Locate the cell with the specified text and output its (x, y) center coordinate. 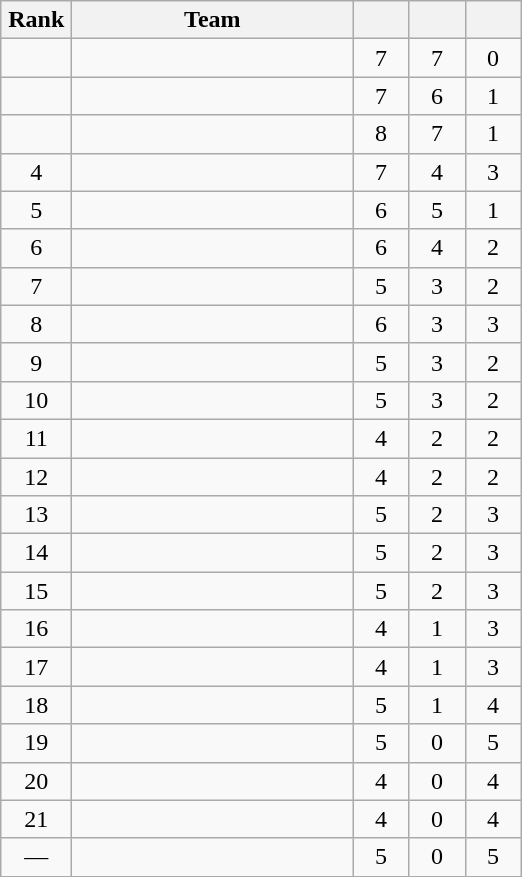
17 (36, 667)
14 (36, 553)
9 (36, 362)
Rank (36, 20)
20 (36, 781)
13 (36, 515)
11 (36, 438)
21 (36, 819)
15 (36, 591)
16 (36, 629)
12 (36, 477)
19 (36, 743)
— (36, 857)
Team (212, 20)
10 (36, 400)
18 (36, 705)
